Locate the cell with the specified text and output its [x, y] center coordinate. 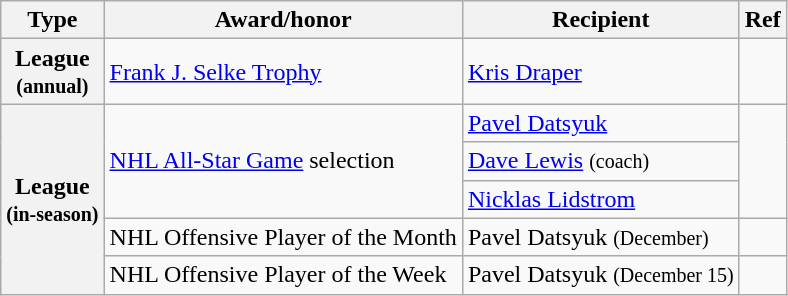
Nicklas Lidstrom [600, 199]
Pavel Datsyuk [600, 123]
Award/honor [283, 20]
Kris Draper [600, 72]
Pavel Datsyuk (December) [600, 237]
NHL Offensive Player of the Month [283, 237]
Type [52, 20]
League(annual) [52, 72]
Ref [762, 20]
League(in-season) [52, 199]
NHL Offensive Player of the Week [283, 275]
Recipient [600, 20]
Frank J. Selke Trophy [283, 72]
NHL All-Star Game selection [283, 161]
Pavel Datsyuk (December 15) [600, 275]
Dave Lewis (coach) [600, 161]
